Scan for the cell matching the given text and deliver its [x, y] coordinate at center. 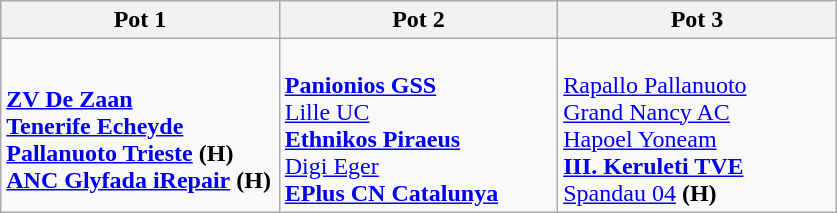
Pot 1 [140, 20]
Pot 3 [698, 20]
ZV De Zaan Tenerife Echeyde Pallanuoto Trieste (H) ANC Glyfada iRepair (H) [140, 126]
Panionios GSS Lille UC Ethnikos Piraeus Digi Eger EPlus CN Catalunya [418, 126]
Pot 2 [418, 20]
Rapallo Pallanuoto Grand Nancy AC Hapoel Yoneam III. Keruleti TVE Spandau 04 (H) [698, 126]
